Output the (X, Y) coordinate of the center of the cell containing the given text.  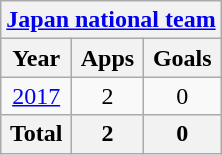
Japan national team (111, 20)
Goals (182, 58)
Year (36, 58)
Total (36, 134)
2017 (36, 96)
Apps (108, 58)
